Output the (x, y) coordinate of the center of the cell containing the given text.  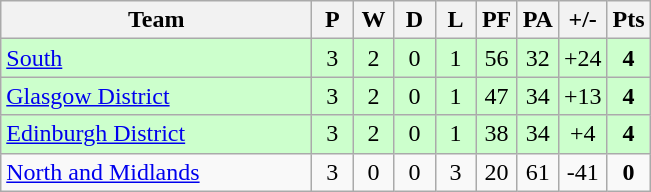
D (414, 20)
L (456, 20)
20 (496, 172)
South (156, 58)
32 (538, 58)
56 (496, 58)
Edinburgh District (156, 134)
W (374, 20)
+/- (582, 20)
PA (538, 20)
-41 (582, 172)
38 (496, 134)
Pts (628, 20)
P (332, 20)
+13 (582, 96)
Team (156, 20)
+4 (582, 134)
PF (496, 20)
Glasgow District (156, 96)
North and Midlands (156, 172)
47 (496, 96)
+24 (582, 58)
61 (538, 172)
